Extract the (x, y) coordinate from the center of the cell holding the provided text.  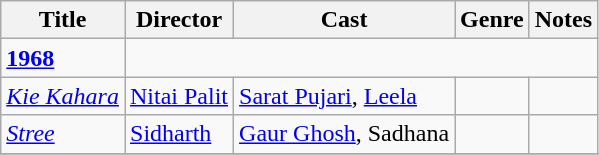
Cast (344, 20)
Sarat Pujari, Leela (344, 96)
Kie Kahara (63, 96)
Sidharth (178, 134)
Stree (63, 134)
Nitai Palit (178, 96)
Notes (563, 20)
Gaur Ghosh, Sadhana (344, 134)
Title (63, 20)
1968 (63, 58)
Director (178, 20)
Genre (492, 20)
